Locate the cell with the specified text and output its (X, Y) center coordinate. 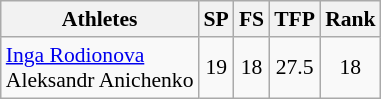
TFP (294, 19)
Rank (350, 19)
FS (252, 19)
19 (216, 68)
SP (216, 19)
Athletes (100, 19)
Inga RodionovaAleksandr Anichenko (100, 68)
27.5 (294, 68)
